Determine the [X, Y] coordinate at the center of the cell enclosing the given text.  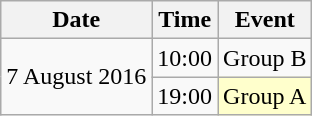
Event [265, 20]
19:00 [185, 96]
Date [76, 20]
10:00 [185, 58]
Group B [265, 58]
Time [185, 20]
Group A [265, 96]
7 August 2016 [76, 77]
